Extract the [x, y] coordinate from the center of the cell holding the provided text.  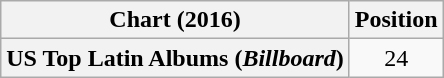
Position [396, 20]
24 [396, 58]
Chart (2016) [176, 20]
US Top Latin Albums (Billboard) [176, 58]
